Locate the cell with the specified text and output its [x, y] center coordinate. 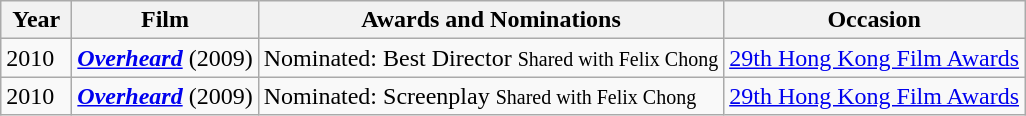
Year [36, 20]
Film [165, 20]
Nominated: Screenplay Shared with Felix Chong [490, 96]
Nominated: Best Director Shared with Felix Chong [490, 58]
Awards and Nominations [490, 20]
Occasion [874, 20]
